Extract the (X, Y) coordinate from the center of the cell holding the provided text.  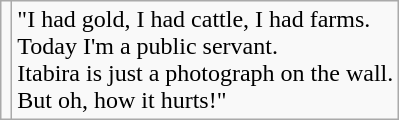
"I had gold, I had cattle, I had farms.Today I'm a public servant.Itabira is just a photograph on the wall.But oh, how it hurts!" (206, 60)
